Find where the given text appears and provide that cell's center as [x, y] coordinate. 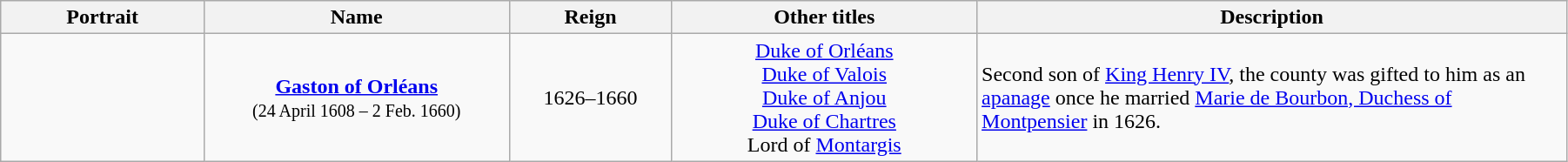
Other titles [825, 17]
1626–1660 [590, 98]
Reign [590, 17]
Gaston of Orléans(24 April 1608 – 2 Feb. 1660) [357, 98]
Description [1272, 17]
Name [357, 17]
Second son of King Henry IV, the county was gifted to him as an apanage once he married Marie de Bourbon, Duchess of Montpensier in 1626. [1272, 98]
Portrait [103, 17]
Duke of OrléansDuke of ValoisDuke of AnjouDuke of ChartresLord of Montargis [825, 98]
